Identify which cell holds the provided text, then report its (X, Y) central coordinate. 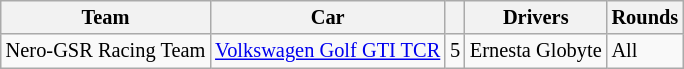
Team (106, 17)
All (646, 51)
Car (328, 17)
Ernesta Globyte (536, 51)
Drivers (536, 17)
Volkswagen Golf GTI TCR (328, 51)
Rounds (646, 17)
5 (455, 51)
Nero-GSR Racing Team (106, 51)
